Detect which cell encompasses the target text, then output its (X, Y) center coordinate. 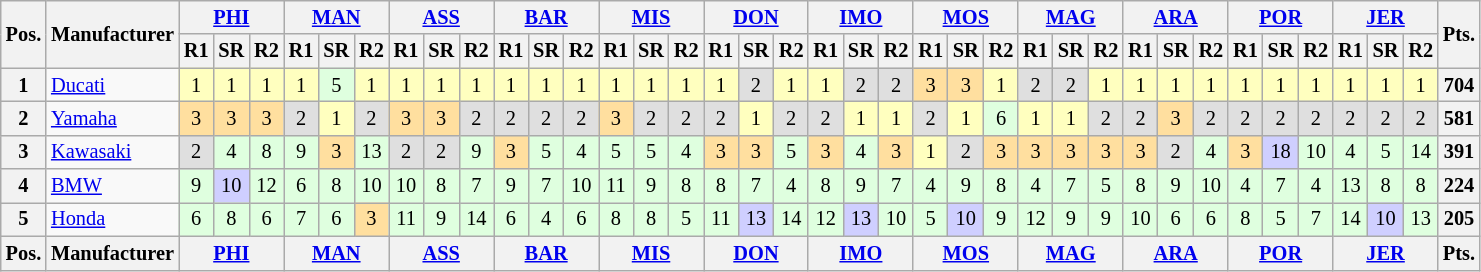
Ducati (112, 85)
18 (1281, 152)
704 (1459, 85)
205 (1459, 219)
581 (1459, 118)
Yamaha (112, 118)
BMW (112, 186)
391 (1459, 152)
Honda (112, 219)
224 (1459, 186)
Kawasaki (112, 152)
